Search for the cell housing the specified text and yield its [X, Y] center coordinate. 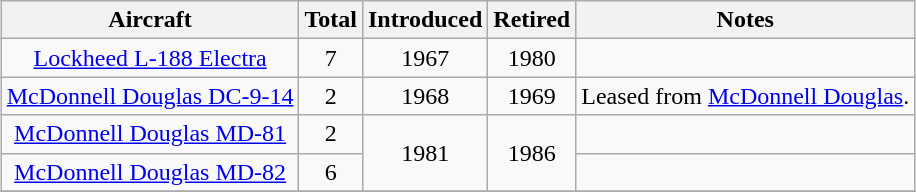
1980 [532, 58]
7 [331, 58]
1969 [532, 96]
Leased from McDonnell Douglas. [746, 96]
Total [331, 20]
McDonnell Douglas MD-81 [150, 134]
McDonnell Douglas DC-9-14 [150, 96]
1968 [424, 96]
1981 [424, 153]
6 [331, 172]
1986 [532, 153]
McDonnell Douglas MD-82 [150, 172]
1967 [424, 58]
Retired [532, 20]
Aircraft [150, 20]
Lockheed L-188 Electra [150, 58]
Introduced [424, 20]
Notes [746, 20]
